Determine the (x, y) coordinate at the center of the cell enclosing the given text.  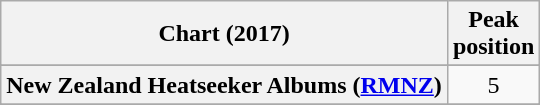
Chart (2017) (224, 34)
Peakposition (493, 34)
New Zealand Heatseeker Albums (RMNZ) (224, 85)
5 (493, 85)
